Detect which cell encompasses the target text, then output its [x, y] center coordinate. 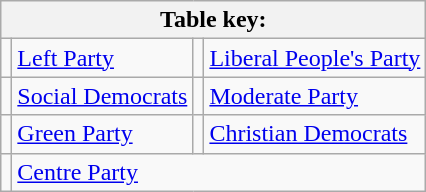
Table key: [214, 20]
Christian Democrats [315, 134]
Moderate Party [315, 96]
Social Democrats [102, 96]
Centre Party [219, 172]
Green Party [102, 134]
Left Party [102, 58]
Liberal People's Party [315, 58]
